From the cell containing the given text, extract its center point as [X, Y] coordinate. 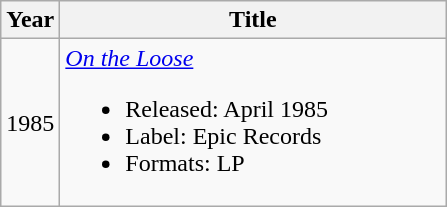
Year [30, 20]
Title [253, 20]
On the LooseReleased: April 1985Label: Epic RecordsFormats: LP [253, 122]
1985 [30, 122]
